For the text-containing cell, return its midpoint in [x, y] coordinate format. 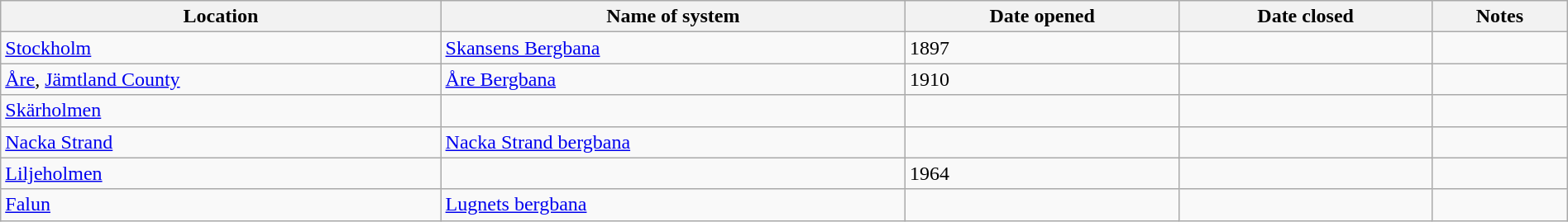
Falun [221, 205]
Skärholmen [221, 111]
Skansens Bergbana [673, 48]
Liljeholmen [221, 173]
Åre, Jämtland County [221, 79]
Notes [1499, 17]
Location [221, 17]
Nacka Strand bergbana [673, 142]
Åre Bergbana [673, 79]
Lugnets bergbana [673, 205]
Stockholm [221, 48]
Date closed [1306, 17]
Name of system [673, 17]
1964 [1042, 173]
Nacka Strand [221, 142]
Date opened [1042, 17]
1910 [1042, 79]
1897 [1042, 48]
